Locate the cell with the specified text and output its [x, y] center coordinate. 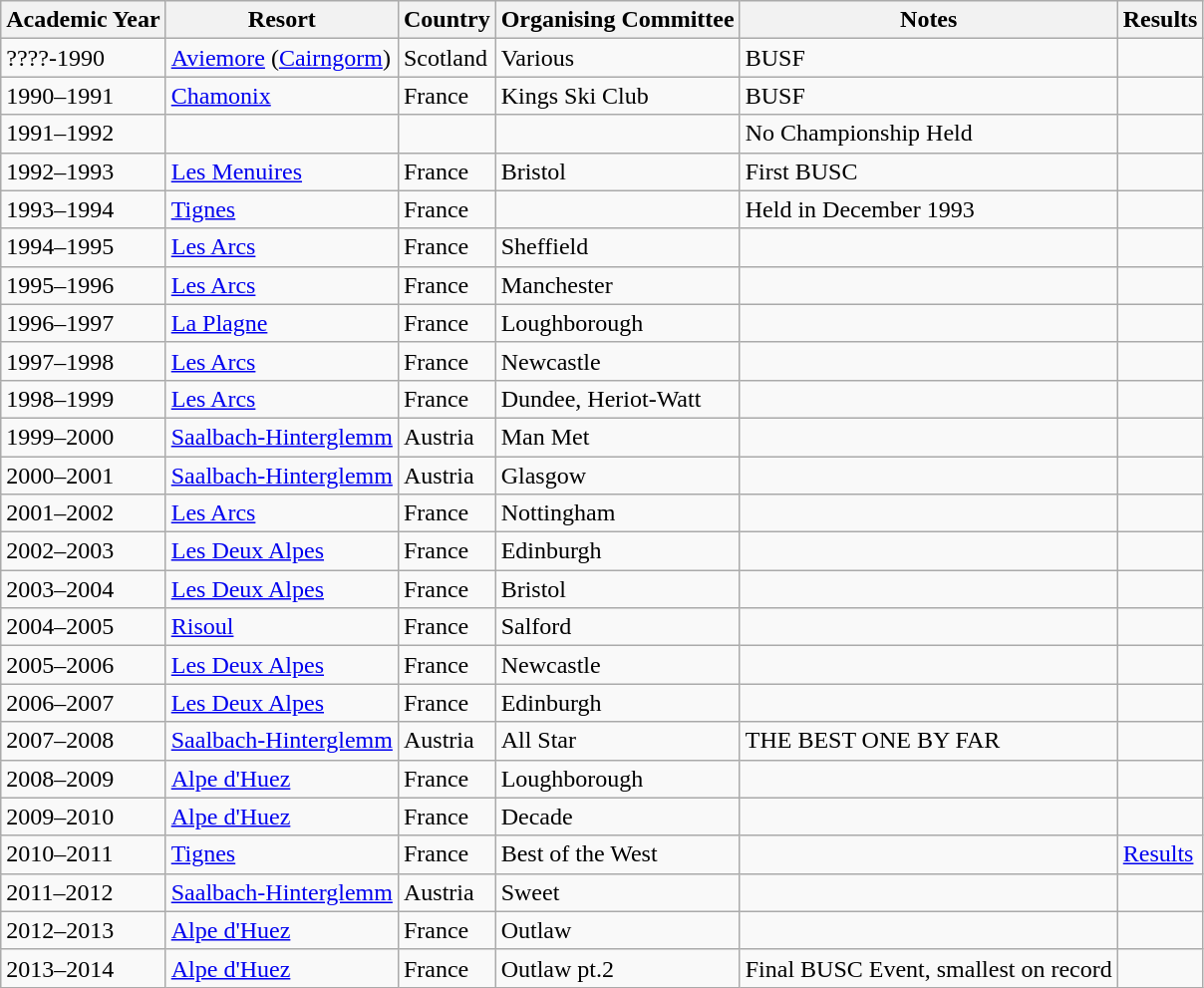
1996–1997 [84, 323]
2007–2008 [84, 741]
Various [618, 58]
Country [447, 20]
Chamonix [281, 96]
Glasgow [618, 476]
Organising Committee [618, 20]
2012–2013 [84, 930]
Best of the West [618, 854]
Dundee, Heriot-Watt [618, 399]
2008–2009 [84, 779]
1997–1998 [84, 361]
2013–2014 [84, 968]
2001–2002 [84, 513]
2003–2004 [84, 589]
2010–2011 [84, 854]
2005–2006 [84, 665]
All Star [618, 741]
Salford [618, 627]
Notes [929, 20]
Kings Ski Club [618, 96]
1992–1993 [84, 171]
1999–2000 [84, 437]
1990–1991 [84, 96]
First BUSC [929, 171]
1998–1999 [84, 399]
Held in December 1993 [929, 209]
No Championship Held [929, 134]
Risoul [281, 627]
2000–2001 [84, 476]
2002–2003 [84, 551]
1991–1992 [84, 134]
Scotland [447, 58]
Aviemore (Cairngorm) [281, 58]
2004–2005 [84, 627]
????-1990 [84, 58]
Outlaw [618, 930]
Nottingham [618, 513]
1993–1994 [84, 209]
2006–2007 [84, 703]
La Plagne [281, 323]
THE BEST ONE BY FAR [929, 741]
Outlaw pt.2 [618, 968]
Final BUSC Event, smallest on record [929, 968]
Les Menuires [281, 171]
Sweet [618, 892]
Academic Year [84, 20]
Resort [281, 20]
2009–2010 [84, 817]
1995–1996 [84, 285]
1994–1995 [84, 247]
Sheffield [618, 247]
Manchester [618, 285]
Man Met [618, 437]
2011–2012 [84, 892]
Decade [618, 817]
